Pinpoint the cell where the given text exists, returning its (X, Y) midpoint coordinate. 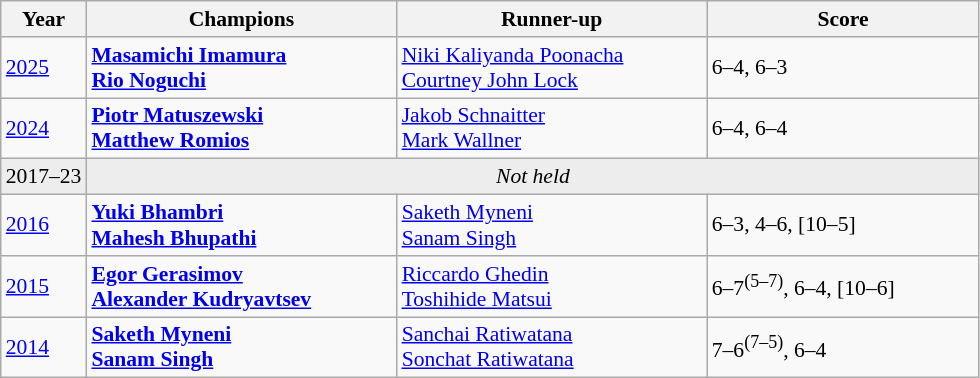
Masamichi Imamura Rio Noguchi (241, 68)
Runner-up (552, 19)
Piotr Matuszewski Matthew Romios (241, 128)
Riccardo Ghedin Toshihide Matsui (552, 286)
Jakob Schnaitter Mark Wallner (552, 128)
2014 (44, 348)
6–7(5–7), 6–4, [10–6] (844, 286)
Egor Gerasimov Alexander Kudryavtsev (241, 286)
Score (844, 19)
Champions (241, 19)
2016 (44, 226)
Not held (532, 177)
Yuki Bhambri Mahesh Bhupathi (241, 226)
Sanchai Ratiwatana Sonchat Ratiwatana (552, 348)
7–6(7–5), 6–4 (844, 348)
2017–23 (44, 177)
Niki Kaliyanda Poonacha Courtney John Lock (552, 68)
6–4, 6–4 (844, 128)
2024 (44, 128)
6–3, 4–6, [10–5] (844, 226)
2015 (44, 286)
Year (44, 19)
6–4, 6–3 (844, 68)
2025 (44, 68)
